Identify which cell holds the provided text, then report its (x, y) central coordinate. 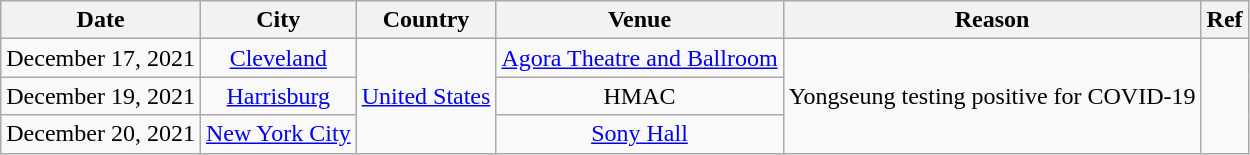
Reason (992, 20)
December 17, 2021 (101, 58)
New York City (278, 134)
HMAC (640, 96)
December 20, 2021 (101, 134)
City (278, 20)
Harrisburg (278, 96)
Date (101, 20)
Venue (640, 20)
Yongseung testing positive for COVID-19 (992, 96)
Country (426, 20)
December 19, 2021 (101, 96)
Ref (1224, 20)
Sony Hall (640, 134)
Agora Theatre and Ballroom (640, 58)
United States (426, 96)
Cleveland (278, 58)
